Identify which cell holds the provided text, then report its [X, Y] central coordinate. 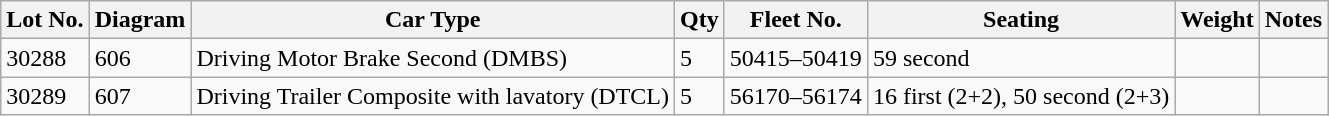
Lot No. [45, 20]
56170–56174 [796, 96]
Fleet No. [796, 20]
59 second [1020, 58]
50415–50419 [796, 58]
Weight [1217, 20]
607 [140, 96]
Driving Trailer Composite with lavatory (DTCL) [433, 96]
Seating [1020, 20]
16 first (2+2), 50 second (2+3) [1020, 96]
30288 [45, 58]
30289 [45, 96]
Notes [1293, 20]
606 [140, 58]
Driving Motor Brake Second (DMBS) [433, 58]
Qty [700, 20]
Car Type [433, 20]
Diagram [140, 20]
